Find where the given text appears and provide that cell's center as [X, Y] coordinate. 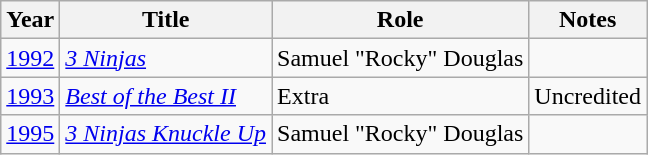
1992 [30, 58]
Title [166, 20]
3 Ninjas Knuckle Up [166, 134]
1993 [30, 96]
Notes [588, 20]
Uncredited [588, 96]
Extra [400, 96]
Best of the Best II [166, 96]
1995 [30, 134]
Year [30, 20]
Role [400, 20]
3 Ninjas [166, 58]
